For the text-containing cell, return its midpoint in [x, y] coordinate format. 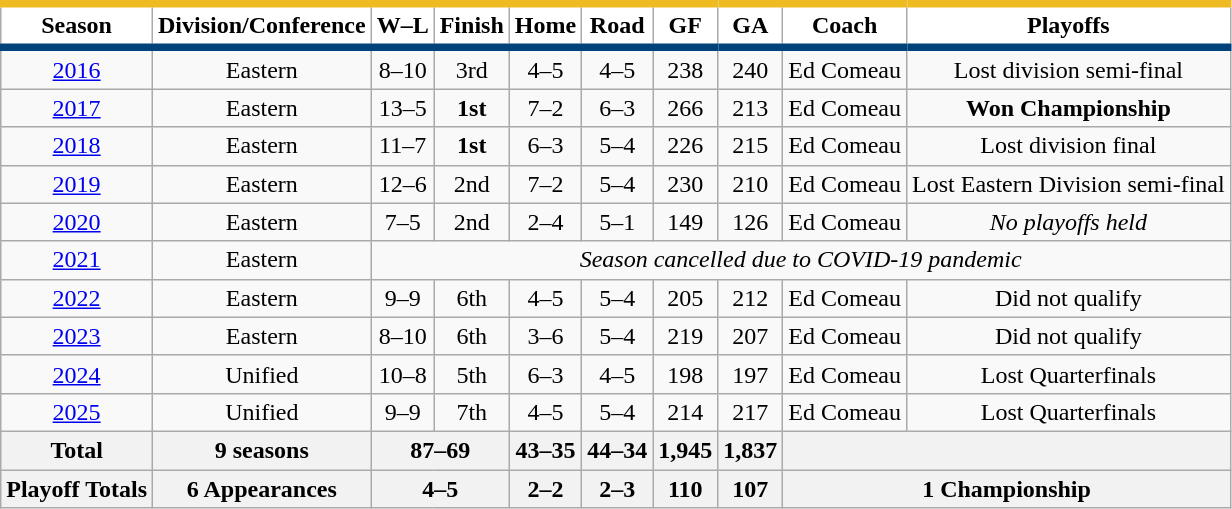
107 [750, 489]
266 [686, 108]
238 [686, 68]
219 [686, 336]
2025 [77, 412]
11–7 [402, 146]
W–L [402, 26]
Playoffs [1069, 26]
44–34 [618, 450]
3–6 [545, 336]
Road [618, 26]
7th [472, 412]
205 [686, 298]
6 Appearances [262, 489]
Lost Eastern Division semi-final [1069, 184]
87–69 [440, 450]
2–4 [545, 222]
2019 [77, 184]
12–6 [402, 184]
207 [750, 336]
Home [545, 26]
214 [686, 412]
Total [77, 450]
5–1 [618, 222]
No playoffs held [1069, 222]
10–8 [402, 374]
GF [686, 26]
230 [686, 184]
3rd [472, 68]
1 Championship [1006, 489]
2024 [77, 374]
GA [750, 26]
213 [750, 108]
2018 [77, 146]
240 [750, 68]
215 [750, 146]
198 [686, 374]
Season [77, 26]
2–2 [545, 489]
2016 [77, 68]
Finish [472, 26]
43–35 [545, 450]
2–3 [618, 489]
110 [686, 489]
149 [686, 222]
7–5 [402, 222]
210 [750, 184]
2020 [77, 222]
2017 [77, 108]
2022 [77, 298]
126 [750, 222]
1,837 [750, 450]
Playoff Totals [77, 489]
217 [750, 412]
Coach [845, 26]
9 seasons [262, 450]
Lost division semi-final [1069, 68]
Season cancelled due to COVID-19 pandemic [800, 260]
Division/Conference [262, 26]
197 [750, 374]
Lost division final [1069, 146]
226 [686, 146]
Won Championship [1069, 108]
1,945 [686, 450]
2023 [77, 336]
13–5 [402, 108]
212 [750, 298]
5th [472, 374]
2021 [77, 260]
